Provide the (x, y) coordinate of the cell's center where the given text is located.  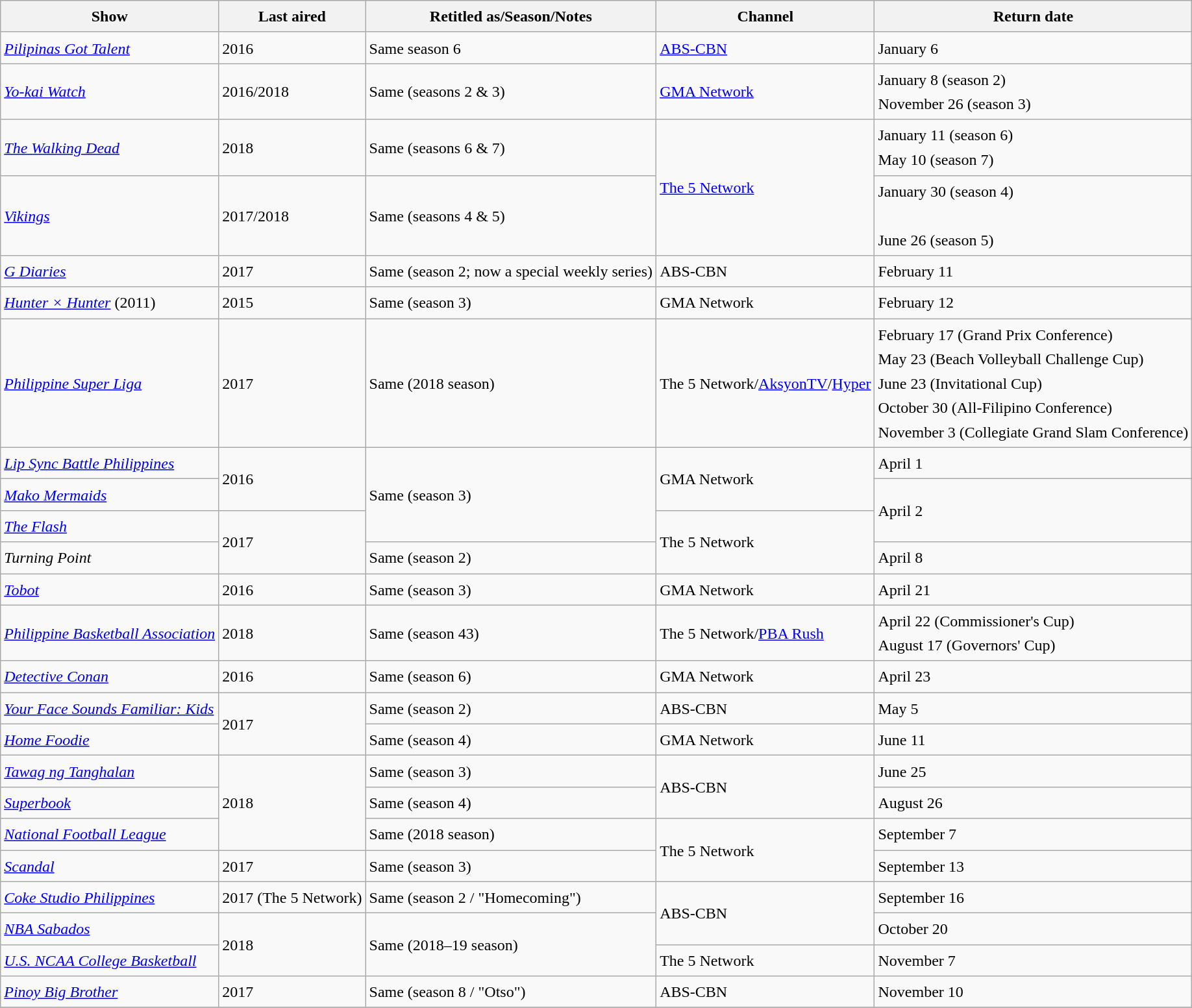
2015 (292, 302)
Tobot (110, 589)
Same (seasons 4 & 5) (511, 215)
Detective Conan (110, 676)
September 16 (1034, 897)
G Diaries (110, 271)
Coke Studio Philippines (110, 897)
Same (season 43) (511, 633)
Same (season 8 / "Otso") (511, 992)
January 8 (season 2) November 26 (season 3) (1034, 92)
Same (season 6) (511, 676)
August 26 (1034, 802)
Show (110, 17)
Channel (765, 17)
November 7 (1034, 961)
Philippine Super Liga (110, 383)
Your Face Sounds Familiar: Kids (110, 709)
April 2 (1034, 510)
Turning Point (110, 558)
The 5 Network/AksyonTV/Hyper (765, 383)
2017 (The 5 Network) (292, 897)
Scandal (110, 866)
2017/2018 (292, 215)
Pinoy Big Brother (110, 992)
February 12 (1034, 302)
Tawag ng Tanghalan (110, 771)
January 30 (season 4) June 26 (season 5) (1034, 215)
The 5 Network/PBA Rush (765, 633)
Return date (1034, 17)
April 22 (Commissioner's Cup) August 17 (Governors' Cup) (1034, 633)
January 11 (season 6) May 10 (season 7) (1034, 147)
May 5 (1034, 709)
2016/2018 (292, 92)
Same (seasons 2 & 3) (511, 92)
Same (season 2; now a special weekly series) (511, 271)
Retitled as/Season/Notes (511, 17)
Philippine Basketball Association (110, 633)
April 1 (1034, 463)
Pilipinas Got Talent (110, 48)
Yo-kai Watch (110, 92)
September 13 (1034, 866)
Superbook (110, 802)
The Walking Dead (110, 147)
NBA Sabados (110, 929)
The Flash (110, 526)
National Football League (110, 835)
Vikings (110, 215)
Same (season 2 / "Homecoming") (511, 897)
Mako Mermaids (110, 495)
January 6 (1034, 48)
Lip Sync Battle Philippines (110, 463)
Same season 6 (511, 48)
Same (seasons 6 & 7) (511, 147)
October 20 (1034, 929)
November 10 (1034, 992)
April 23 (1034, 676)
Hunter × Hunter (2011) (110, 302)
U.S. NCAA College Basketball (110, 961)
June 25 (1034, 771)
Same (2018–19 season) (511, 945)
September 7 (1034, 835)
April 8 (1034, 558)
February 11 (1034, 271)
Last aired (292, 17)
April 21 (1034, 589)
Home Foodie (110, 740)
June 11 (1034, 740)
